Determine the (X, Y) coordinate at the center of the cell enclosing the given text.  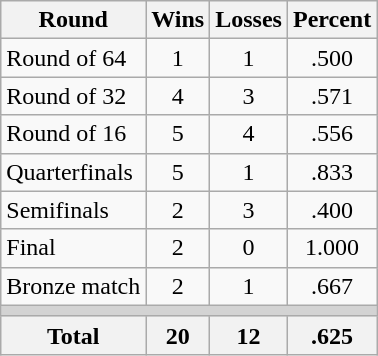
12 (249, 335)
Wins (178, 20)
Semifinals (74, 210)
Total (74, 335)
Round (74, 20)
0 (249, 248)
1.000 (332, 248)
Losses (249, 20)
.625 (332, 335)
20 (178, 335)
.556 (332, 134)
.571 (332, 96)
.667 (332, 286)
Percent (332, 20)
Round of 16 (74, 134)
.833 (332, 172)
Round of 32 (74, 96)
.500 (332, 58)
Final (74, 248)
Round of 64 (74, 58)
Bronze match (74, 286)
.400 (332, 210)
Quarterfinals (74, 172)
